From the cell containing the given text, extract its center point as [X, Y] coordinate. 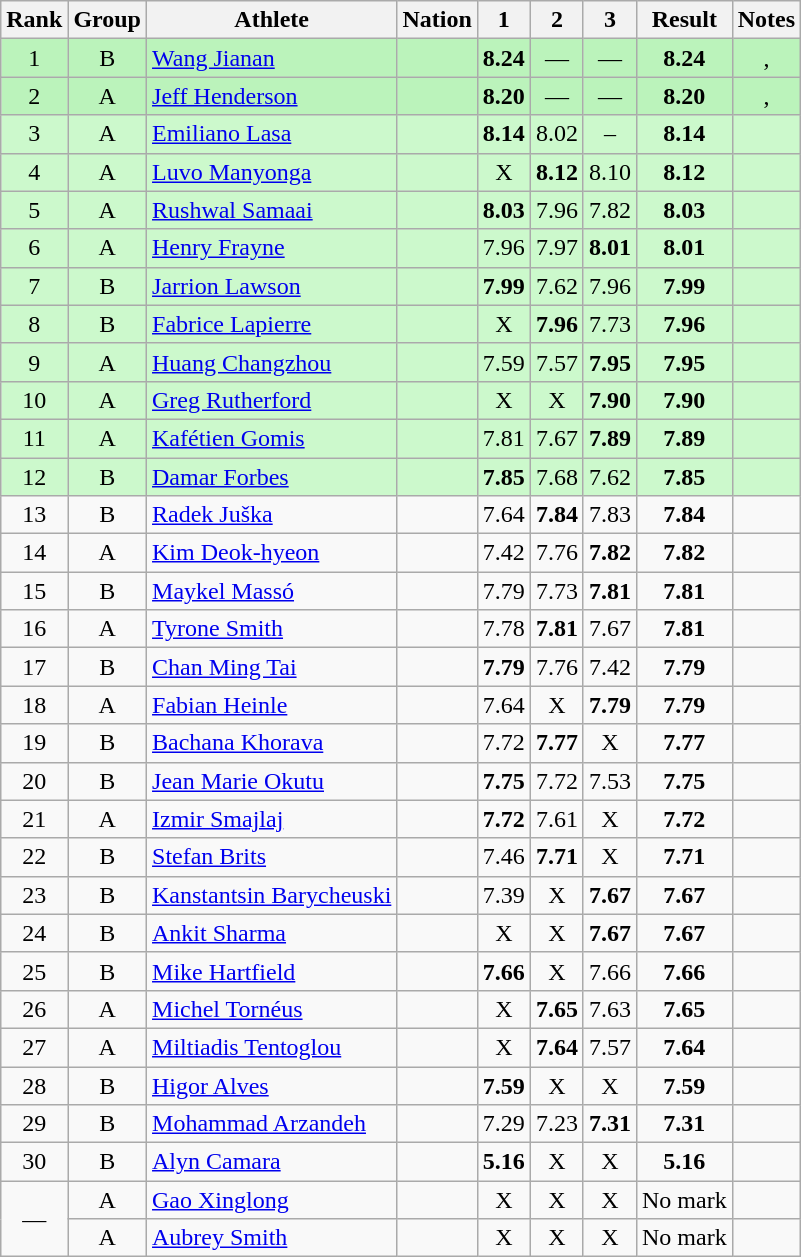
20 [34, 781]
Rank [34, 20]
17 [34, 667]
7 [34, 286]
27 [34, 1047]
Wang Jianan [272, 58]
Fabian Heinle [272, 705]
16 [34, 629]
24 [34, 933]
22 [34, 857]
Gao Xinglong [272, 1200]
7.97 [556, 248]
Higor Alves [272, 1085]
Rushwal Samaai [272, 210]
Radek Juška [272, 515]
Kafétien Gomis [272, 438]
7.63 [610, 1009]
9 [34, 362]
13 [34, 515]
4 [34, 172]
Mohammad Arzandeh [272, 1124]
23 [34, 895]
7.29 [504, 1124]
6 [34, 248]
30 [34, 1162]
Group [108, 20]
– [610, 134]
Stefan Brits [272, 857]
Alyn Camara [272, 1162]
Greg Rutherford [272, 400]
12 [34, 477]
Mike Hartfield [272, 971]
Jeff Henderson [272, 96]
5 [34, 210]
Nation [437, 20]
Jarrion Lawson [272, 286]
Ankit Sharma [272, 933]
8.10 [610, 172]
Bachana Khorava [272, 743]
Emiliano Lasa [272, 134]
Luvo Manyonga [272, 172]
Fabrice Lapierre [272, 324]
18 [34, 705]
Michel Tornéus [272, 1009]
Huang Changzhou [272, 362]
Tyrone Smith [272, 629]
7.46 [504, 857]
21 [34, 819]
7.78 [504, 629]
26 [34, 1009]
Jean Marie Okutu [272, 781]
7.61 [556, 819]
Chan Ming Tai [272, 667]
7.53 [610, 781]
Notes [766, 20]
7.23 [556, 1124]
7.68 [556, 477]
29 [34, 1124]
10 [34, 400]
15 [34, 591]
7.83 [610, 515]
14 [34, 553]
Kim Deok-hyeon [272, 553]
Izmir Smajlaj [272, 819]
8.02 [556, 134]
25 [34, 971]
Kanstantsin Barycheuski [272, 895]
7.39 [504, 895]
Maykel Massó [272, 591]
Henry Frayne [272, 248]
11 [34, 438]
Athlete [272, 20]
8 [34, 324]
Damar Forbes [272, 477]
Aubrey Smith [272, 1238]
Result [684, 20]
19 [34, 743]
28 [34, 1085]
Miltiadis Tentoglou [272, 1047]
